Scan for the cell matching the given text and deliver its [X, Y] coordinate at center. 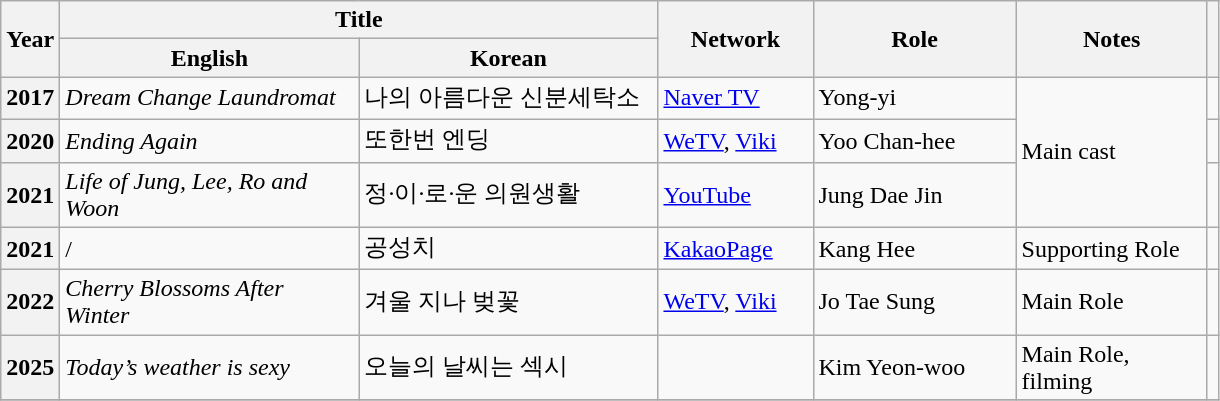
오늘의 날씨는 섹시 [508, 368]
또한번 엔딩 [508, 140]
Title [359, 20]
Cherry Blossoms After Winter [210, 302]
Supporting Role [1112, 248]
Main Role [1112, 302]
Year [30, 39]
Role [914, 39]
Today’s weather is sexy [210, 368]
나의 아름다운 신분세탁소 [508, 98]
English [210, 58]
2025 [30, 368]
/ [210, 248]
Network [736, 39]
공성치 [508, 248]
Yong-yi [914, 98]
2022 [30, 302]
Dream Change Laundromat [210, 98]
2020 [30, 140]
정·이·로·운 의원생활 [508, 194]
Ending Again [210, 140]
Notes [1112, 39]
Kang Hee [914, 248]
겨울 지나 벚꽃 [508, 302]
Kim Yeon-woo [914, 368]
KakaoPage [736, 248]
Main cast [1112, 152]
Jo Tae Sung [914, 302]
Jung Dae Jin [914, 194]
YouTube [736, 194]
2017 [30, 98]
Korean [508, 58]
Life of Jung, Lee, Ro and Woon [210, 194]
Naver TV [736, 98]
Main Role, filming [1112, 368]
Yoo Chan-hee [914, 140]
